Output the [X, Y] coordinate of the center of the cell containing the given text.  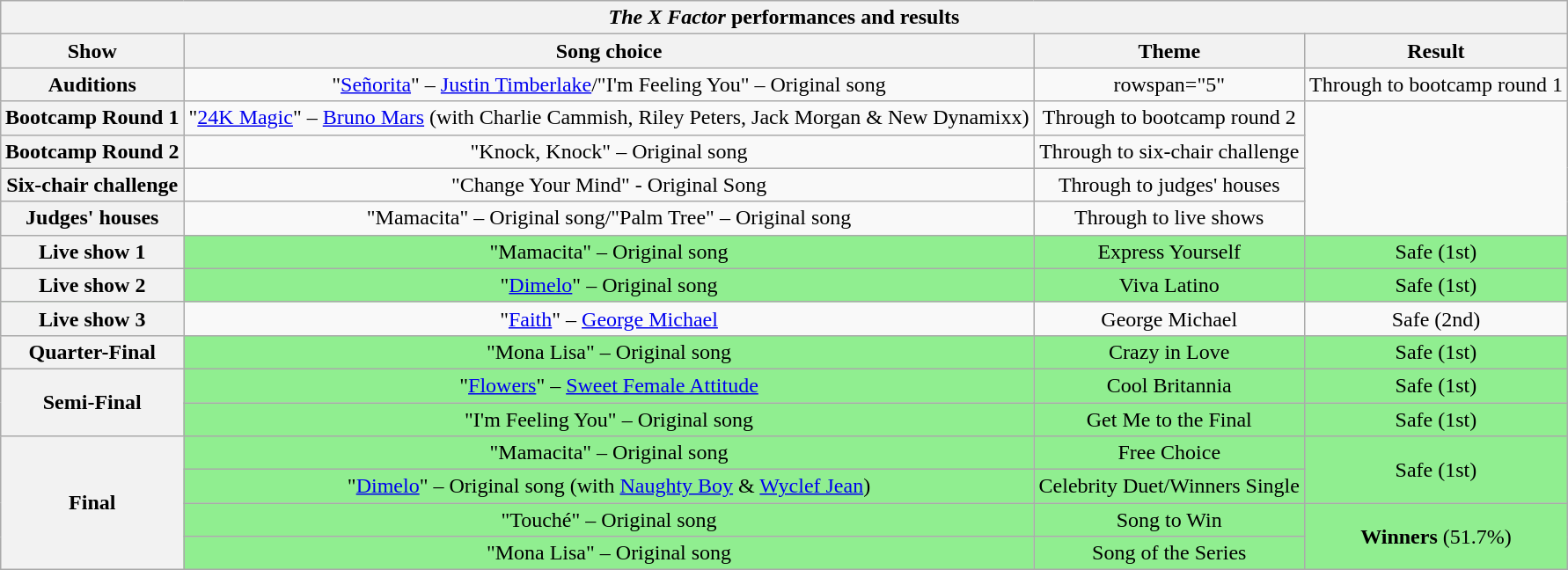
"Dimelo" – Original song (with Naughty Boy & Wyclef Jean) [609, 486]
George Michael [1169, 318]
Result [1436, 51]
Live show 1 [92, 252]
Song to Win [1169, 520]
"Mamacita" – Original song/"Palm Tree" – Original song [609, 218]
Judges' houses [92, 218]
Semi-Final [92, 402]
"Change Your Mind" - Original Song [609, 185]
Final [92, 503]
Viva Latino [1169, 285]
Cool Britannia [1169, 385]
"Dimelo" – Original song [609, 285]
Through to six-chair challenge [1169, 151]
Through to bootcamp round 2 [1169, 118]
"24K Magic" – Bruno Mars (with Charlie Cammish, Riley Peters, Jack Morgan & New Dynamixx) [609, 118]
Live show 3 [92, 318]
Auditions [92, 84]
Six-chair challenge [92, 185]
"Faith" – George Michael [609, 318]
Bootcamp Round 1 [92, 118]
Song choice [609, 51]
Bootcamp Round 2 [92, 151]
"Touché" – Original song [609, 520]
Through to judges' houses [1169, 185]
"Señorita" – Justin Timberlake/"I'm Feeling You" – Original song [609, 84]
Celebrity Duet/Winners Single [1169, 486]
Get Me to the Final [1169, 420]
rowspan="5" [1169, 84]
"I'm Feeling You" – Original song [609, 420]
Theme [1169, 51]
Quarter-Final [92, 352]
Through to bootcamp round 1 [1436, 84]
Safe (2nd) [1436, 318]
Show [92, 51]
Live show 2 [92, 285]
Through to live shows [1169, 218]
The X Factor performances and results [785, 18]
Free Choice [1169, 453]
"Flowers" – Sweet Female Attitude [609, 385]
"Knock, Knock" – Original song [609, 151]
Song of the Series [1169, 553]
Crazy in Love [1169, 352]
Express Yourself [1169, 252]
Winners (51.7%) [1436, 537]
